Return [x, y] of the center of cell containing provided text 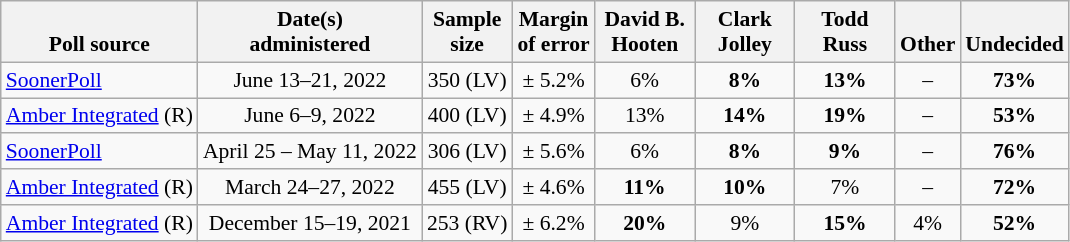
455 (LV) [468, 187]
David B.Hooten [645, 32]
± 5.6% [553, 152]
± 6.2% [553, 223]
15% [845, 223]
± 5.2% [553, 80]
72% [1014, 187]
ClarkJolley [745, 32]
10% [745, 187]
7% [845, 187]
ToddRuss [845, 32]
20% [645, 223]
Samplesize [468, 32]
Poll source [100, 32]
52% [1014, 223]
4% [928, 223]
306 (LV) [468, 152]
253 (RV) [468, 223]
April 25 – May 11, 2022 [310, 152]
June 6–9, 2022 [310, 116]
73% [1014, 80]
11% [645, 187]
350 (LV) [468, 80]
Marginof error [553, 32]
± 4.9% [553, 116]
400 (LV) [468, 116]
± 4.6% [553, 187]
14% [745, 116]
March 24–27, 2022 [310, 187]
Date(s)administered [310, 32]
19% [845, 116]
76% [1014, 152]
Undecided [1014, 32]
June 13–21, 2022 [310, 80]
Other [928, 32]
53% [1014, 116]
December 15–19, 2021 [310, 223]
